Return [X, Y] of the center of cell containing provided text 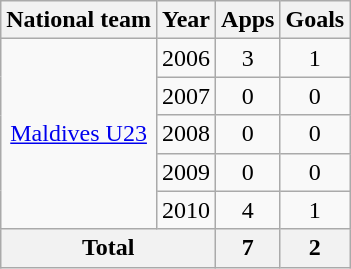
2007 [186, 96]
2008 [186, 134]
National team [79, 20]
4 [248, 210]
2006 [186, 58]
7 [248, 248]
Goals [315, 20]
Apps [248, 20]
Maldives U23 [79, 134]
2009 [186, 172]
2010 [186, 210]
2 [315, 248]
3 [248, 58]
Total [108, 248]
Year [186, 20]
